Determine the [X, Y] coordinate at the center of the cell enclosing the given text.  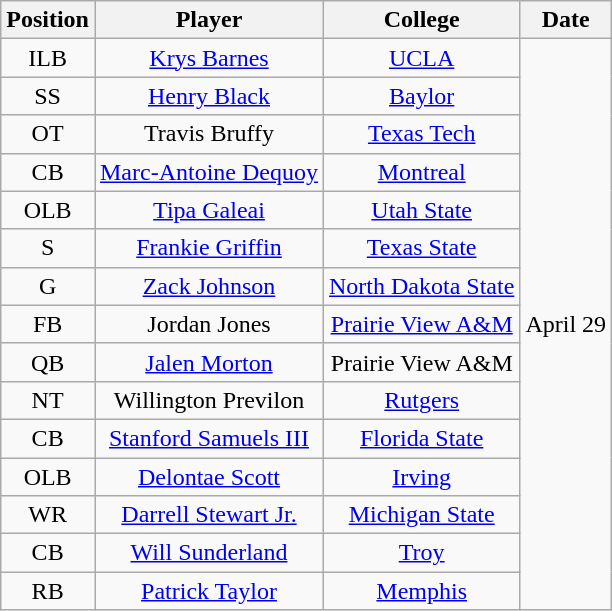
Stanford Samuels III [208, 438]
S [48, 248]
Texas State [422, 248]
Patrick Taylor [208, 591]
UCLA [422, 58]
SS [48, 96]
Player [208, 20]
Travis Bruffy [208, 134]
G [48, 286]
Willington Previlon [208, 400]
NT [48, 400]
RB [48, 591]
Texas Tech [422, 134]
Rutgers [422, 400]
Irving [422, 477]
Tipa Galeai [208, 210]
QB [48, 362]
Memphis [422, 591]
Position [48, 20]
ILB [48, 58]
Date [566, 20]
Henry Black [208, 96]
Baylor [422, 96]
FB [48, 324]
WR [48, 515]
Jordan Jones [208, 324]
Will Sunderland [208, 553]
North Dakota State [422, 286]
Montreal [422, 172]
Krys Barnes [208, 58]
Zack Johnson [208, 286]
College [422, 20]
Marc-Antoine Dequoy [208, 172]
April 29 [566, 324]
Delontae Scott [208, 477]
OT [48, 134]
Jalen Morton [208, 362]
Frankie Griffin [208, 248]
Florida State [422, 438]
Michigan State [422, 515]
Utah State [422, 210]
Troy [422, 553]
Darrell Stewart Jr. [208, 515]
